Detect which cell encompasses the target text, then output its (x, y) center coordinate. 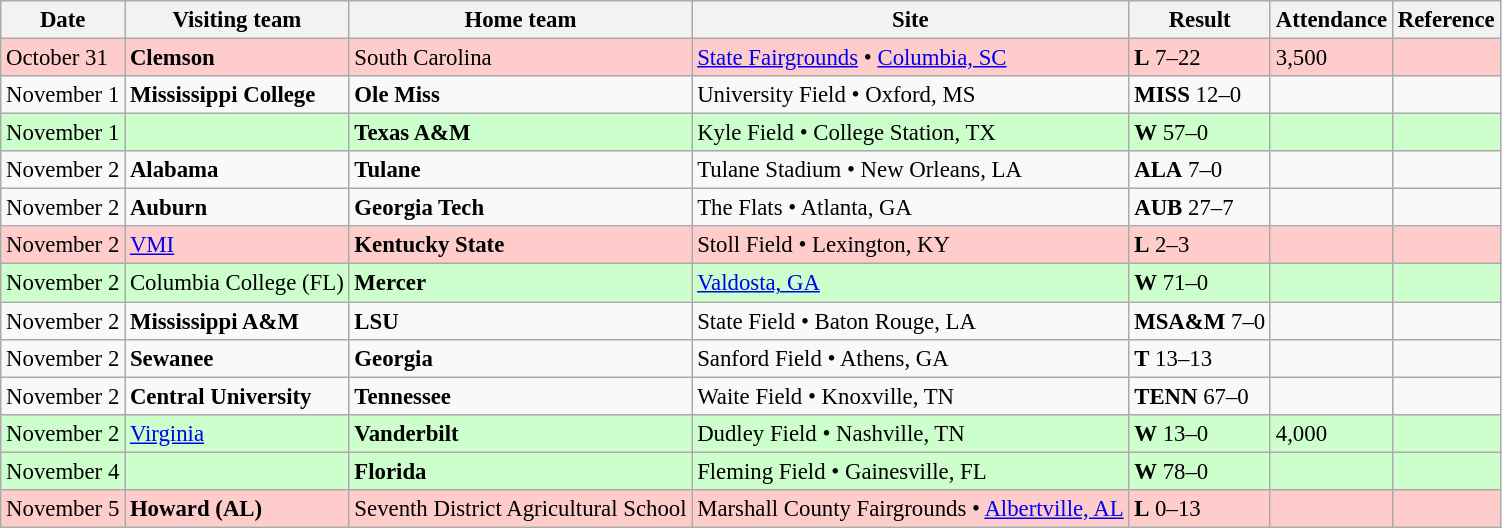
Vanderbilt (520, 433)
South Carolina (520, 58)
Sewanee (237, 358)
LSU (520, 321)
Dudley Field • Nashville, TN (910, 433)
MSA&M 7–0 (1200, 321)
ALA 7–0 (1200, 170)
Attendance (1331, 20)
October 31 (63, 58)
Kentucky State (520, 245)
The Flats • Atlanta, GA (910, 208)
Georgia (520, 358)
Seventh District Agricultural School (520, 509)
Auburn (237, 208)
November 5 (63, 509)
Columbia College (FL) (237, 283)
Fleming Field • Gainesville, FL (910, 471)
VMI (237, 245)
L 2–3 (1200, 245)
Florida (520, 471)
Marshall County Fairgrounds • Albertville, AL (910, 509)
Date (63, 20)
Ole Miss (520, 95)
W 78–0 (1200, 471)
Mississippi A&M (237, 321)
State Fairgrounds • Columbia, SC (910, 58)
AUB 27–7 (1200, 208)
Stoll Field • Lexington, KY (910, 245)
Valdosta, GA (910, 283)
3,500 (1331, 58)
Kyle Field • College Station, TX (910, 133)
Howard (AL) (237, 509)
Mercer (520, 283)
Result (1200, 20)
November 4 (63, 471)
TENN 67–0 (1200, 396)
Central University (237, 396)
4,000 (1331, 433)
L 0–13 (1200, 509)
Site (910, 20)
Tennessee (520, 396)
W 13–0 (1200, 433)
Clemson (237, 58)
Virginia (237, 433)
Reference (1446, 20)
Sanford Field • Athens, GA (910, 358)
State Field • Baton Rouge, LA (910, 321)
Georgia Tech (520, 208)
Home team (520, 20)
Mississippi College (237, 95)
Visiting team (237, 20)
W 57–0 (1200, 133)
Tulane Stadium • New Orleans, LA (910, 170)
Waite Field • Knoxville, TN (910, 396)
T 13–13 (1200, 358)
Texas A&M (520, 133)
Alabama (237, 170)
W 71–0 (1200, 283)
MISS 12–0 (1200, 95)
University Field • Oxford, MS (910, 95)
Tulane (520, 170)
L 7–22 (1200, 58)
